Output the [X, Y] coordinate of the center of the cell containing the given text.  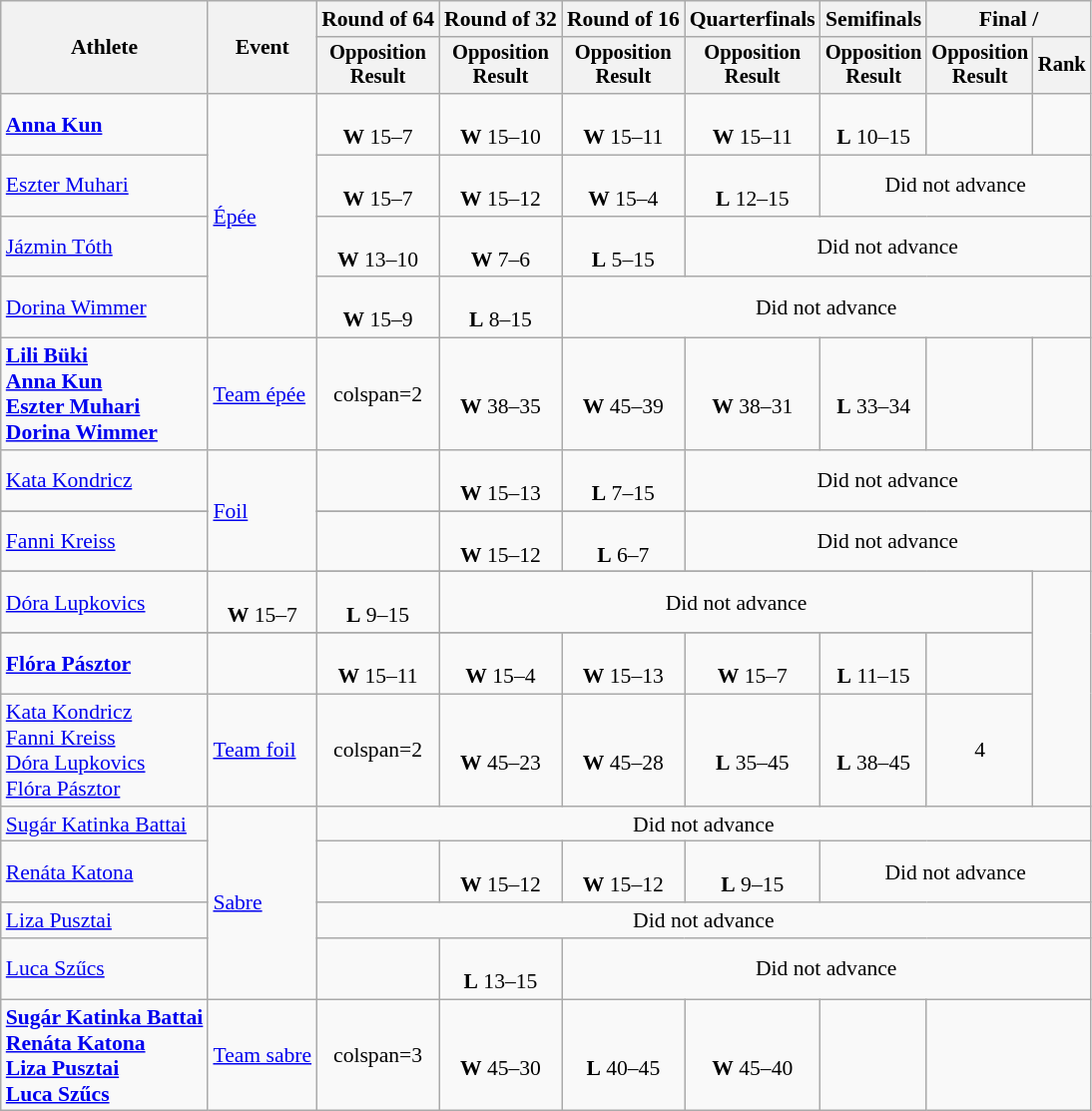
L 11–15 [874, 663]
W 45–30 [501, 1055]
W 45–39 [623, 394]
Flóra Pásztor [105, 663]
4 [980, 751]
Sugár Katinka Battai [105, 825]
Liza Pusztai [105, 920]
Anna Kun [105, 124]
W 45–40 [753, 1055]
L 12–15 [753, 186]
W 7–6 [501, 248]
Athlete [105, 48]
L 40–45 [623, 1055]
Foil [262, 511]
Team épée [262, 394]
Rank [1062, 66]
Eszter Muhari [105, 186]
Round of 32 [501, 19]
Event [262, 48]
L 5–15 [623, 248]
Round of 64 [377, 19]
L 33–34 [874, 394]
W 38–31 [753, 394]
Team sabre [262, 1055]
W 13–10 [377, 248]
W 15–10 [501, 124]
W 45–28 [623, 751]
L 7–15 [623, 481]
W 15–9 [377, 307]
L 38–45 [874, 751]
Épée [262, 216]
L 6–7 [623, 541]
Sugár Katinka BattaiRenáta KatonaLiza PusztaiLuca Szűcs [105, 1055]
Lili BükiAnna KunEszter MuhariDorina Wimmer [105, 394]
Sabre [262, 903]
Fanni Kreiss [105, 541]
Quarterfinals [753, 19]
Kata Kondricz [105, 481]
Final / [1008, 19]
Jázmin Tóth [105, 248]
Team foil [262, 751]
colspan=3 [377, 1055]
Dorina Wimmer [105, 307]
L 13–15 [501, 968]
W 45–23 [501, 751]
W 38–35 [501, 394]
Dóra Lupkovics [105, 603]
L 10–15 [874, 124]
Semifinals [874, 19]
Round of 16 [623, 19]
L 8–15 [501, 307]
L 35–45 [753, 751]
Luca Szűcs [105, 968]
Renáta Katona [105, 872]
Kata KondriczFanni KreissDóra LupkovicsFlóra Pásztor [105, 751]
